Pinpoint the cell where the given text exists, returning its (x, y) midpoint coordinate. 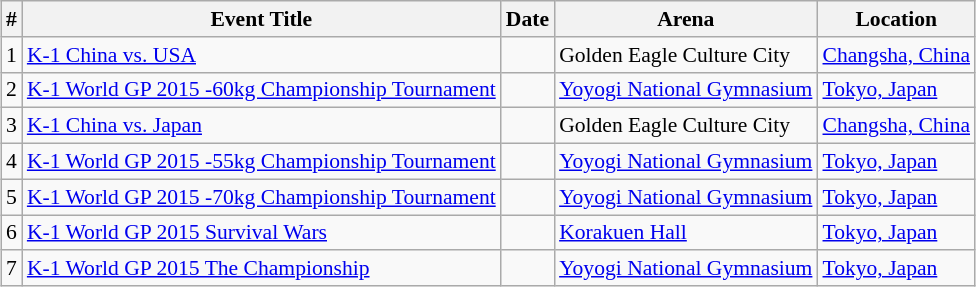
K-1 World GP 2015 Survival Wars (262, 233)
Korakuen Hall (686, 233)
4 (12, 162)
K-1 China vs. USA (262, 55)
Arena (686, 19)
Location (896, 19)
K-1 China vs. Japan (262, 126)
K-1 World GP 2015 -55kg Championship Tournament (262, 162)
Event Title (262, 19)
K-1 World GP 2015 -70kg Championship Tournament (262, 197)
1 (12, 55)
# (12, 19)
K-1 World GP 2015 The Championship (262, 269)
6 (12, 233)
2 (12, 90)
7 (12, 269)
5 (12, 197)
3 (12, 126)
Date (528, 19)
K-1 World GP 2015 -60kg Championship Tournament (262, 90)
